For the text-containing cell, return its midpoint in [X, Y] coordinate format. 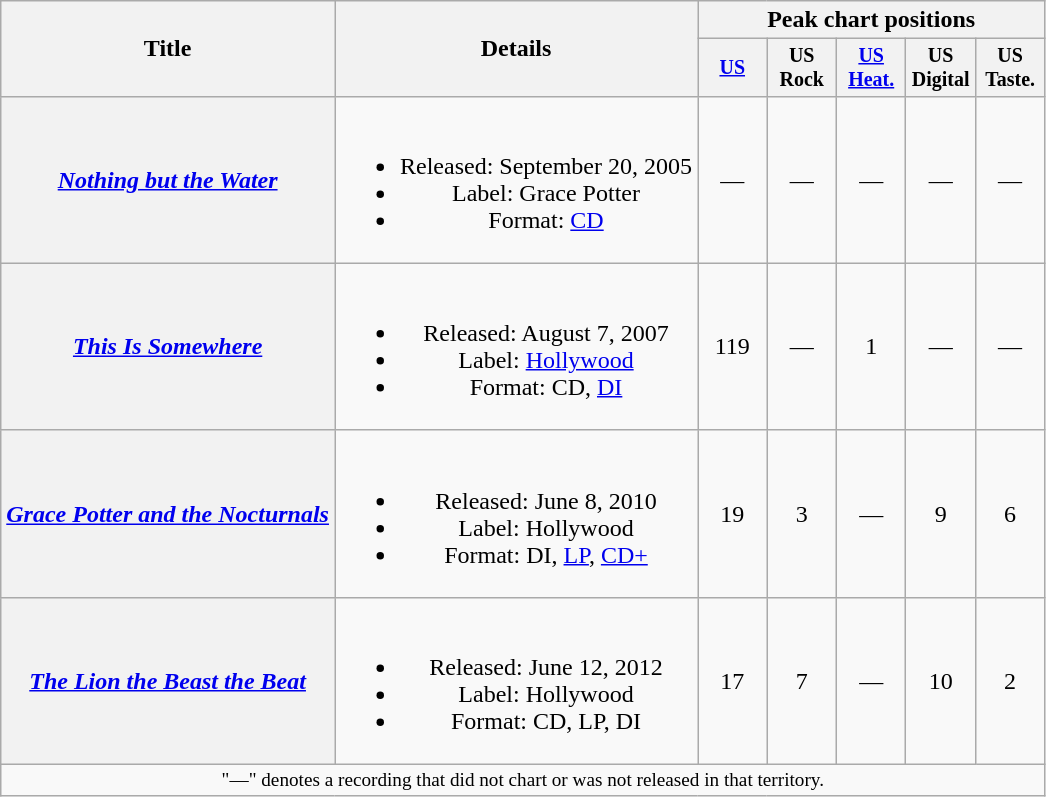
Released: June 12, 2012Label: HollywoodFormat: CD, LP, DI [516, 680]
Nothing but the Water [168, 180]
Grace Potter and the Nocturnals [168, 514]
3 [802, 514]
US Rock [802, 68]
2 [1010, 680]
119 [732, 346]
Title [168, 49]
10 [940, 680]
Released: June 8, 2010Label: HollywoodFormat: DI, LP, CD+ [516, 514]
1 [870, 346]
17 [732, 680]
This Is Somewhere [168, 346]
US [732, 68]
9 [940, 514]
19 [732, 514]
US Digital [940, 68]
US Taste. [1010, 68]
Peak chart positions [872, 20]
Released: September 20, 2005Label: Grace PotterFormat: CD [516, 180]
7 [802, 680]
"—" denotes a recording that did not chart or was not released in that territory. [523, 781]
Released: August 7, 2007Label: HollywoodFormat: CD, DI [516, 346]
6 [1010, 514]
The Lion the Beast the Beat [168, 680]
Details [516, 49]
US Heat. [870, 68]
